Locate the cell with the specified text and output its [X, Y] center coordinate. 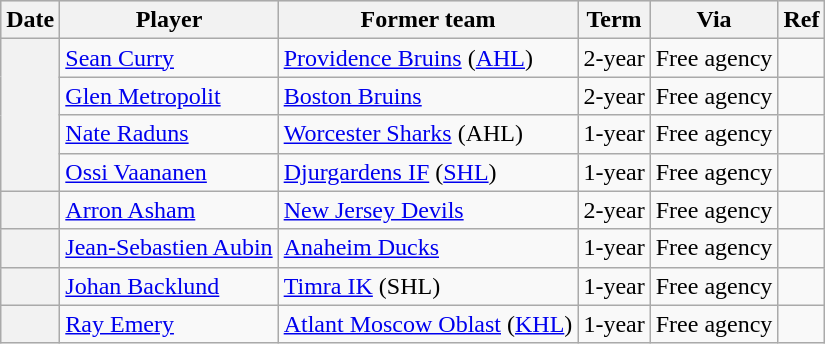
Player [169, 20]
Johan Backlund [169, 286]
Arron Asham [169, 210]
Ossi Vaananen [169, 172]
Date [30, 20]
Providence Bruins (AHL) [428, 58]
Glen Metropolit [169, 96]
Former team [428, 20]
New Jersey Devils [428, 210]
Ref [802, 20]
Via [714, 20]
Timra IK (SHL) [428, 286]
Nate Raduns [169, 134]
Anaheim Ducks [428, 248]
Jean-Sebastien Aubin [169, 248]
Term [614, 20]
Worcester Sharks (AHL) [428, 134]
Ray Emery [169, 324]
Djurgardens IF (SHL) [428, 172]
Atlant Moscow Oblast (KHL) [428, 324]
Sean Curry [169, 58]
Boston Bruins [428, 96]
